Pinpoint the cell where the given text exists, returning its [x, y] midpoint coordinate. 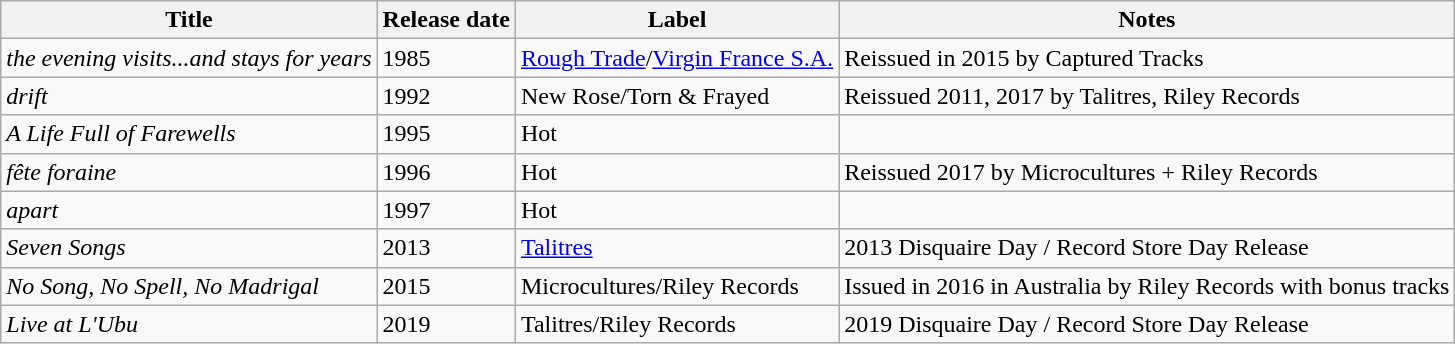
1996 [446, 172]
fête foraine [189, 172]
the evening visits...and stays for years [189, 58]
Reissued 2017 by Microcultures + Riley Records [1147, 172]
1992 [446, 96]
1985 [446, 58]
1997 [446, 210]
2019 Disquaire Day / Record Store Day Release [1147, 324]
Label [676, 20]
Live at L'Ubu [189, 324]
drift [189, 96]
Talitres [676, 248]
Reissued 2011, 2017 by Talitres, Riley Records [1147, 96]
Microcultures/Riley Records [676, 286]
2013 [446, 248]
Issued in 2016 in Australia by Riley Records with bonus tracks [1147, 286]
1995 [446, 134]
Title [189, 20]
Seven Songs [189, 248]
New Rose/Torn & Frayed [676, 96]
apart [189, 210]
No Song, No Spell, No Madrigal [189, 286]
Rough Trade/Virgin France S.A. [676, 58]
Notes [1147, 20]
A Life Full of Farewells [189, 134]
Talitres/Riley Records [676, 324]
Release date [446, 20]
Reissued in 2015 by Captured Tracks [1147, 58]
2013 Disquaire Day / Record Store Day Release [1147, 248]
2019 [446, 324]
2015 [446, 286]
